Find where the given text appears and provide that cell's center as (x, y) coordinate. 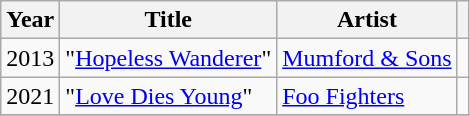
Title (168, 20)
Foo Fighters (367, 96)
Mumford & Sons (367, 58)
Artist (367, 20)
"Love Dies Young" (168, 96)
2013 (30, 58)
Year (30, 20)
"Hopeless Wanderer" (168, 58)
2021 (30, 96)
